Determine the (x, y) coordinate at the center of the cell enclosing the given text.  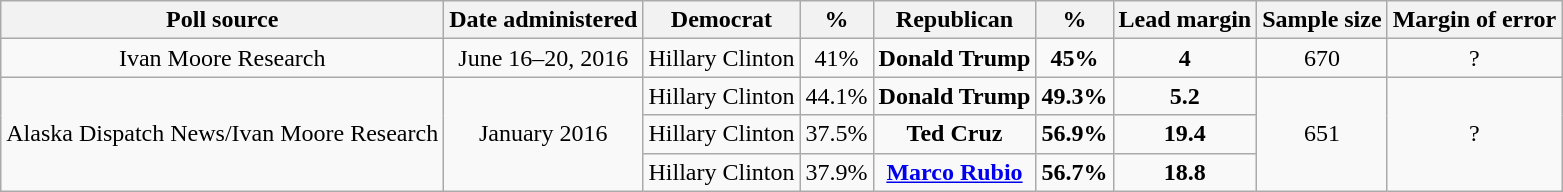
49.3% (1074, 96)
Alaska Dispatch News/Ivan Moore Research (222, 134)
5.2 (1185, 96)
44.1% (836, 96)
670 (1322, 58)
January 2016 (544, 134)
Marco Rubio (954, 172)
Republican (954, 20)
41% (836, 58)
37.9% (836, 172)
Poll source (222, 20)
37.5% (836, 134)
Date administered (544, 20)
18.8 (1185, 172)
Ivan Moore Research (222, 58)
June 16–20, 2016 (544, 58)
45% (1074, 58)
Ted Cruz (954, 134)
Sample size (1322, 20)
Margin of error (1474, 20)
56.7% (1074, 172)
Democrat (722, 20)
19.4 (1185, 134)
Lead margin (1185, 20)
4 (1185, 58)
56.9% (1074, 134)
651 (1322, 134)
